Detect which cell encompasses the target text, then output its [x, y] center coordinate. 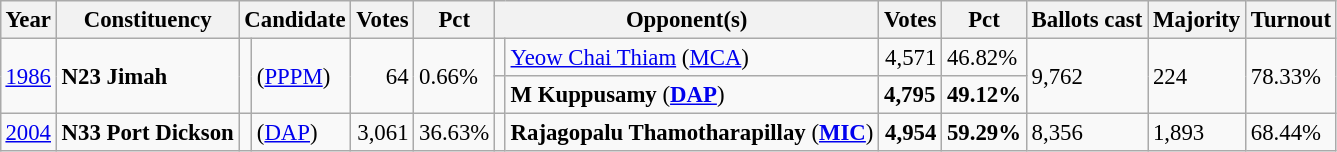
Ballots cast [1086, 20]
Majority [1197, 20]
Year [28, 20]
46.82% [984, 57]
59.29% [984, 133]
Candidate [295, 20]
M Kuppusamy (DAP) [692, 95]
49.12% [984, 95]
Yeow Chai Thiam (MCA) [692, 57]
68.44% [1292, 133]
Opponent(s) [687, 20]
2004 [28, 133]
(DAP) [302, 133]
0.66% [454, 76]
64 [382, 76]
Constituency [148, 20]
8,356 [1086, 133]
(PPPM) [302, 76]
9,762 [1086, 76]
4,571 [910, 57]
4,954 [910, 133]
36.63% [454, 133]
3,061 [382, 133]
1,893 [1197, 133]
Turnout [1292, 20]
224 [1197, 76]
Rajagopalu Thamotharapillay (MIC) [692, 133]
4,795 [910, 95]
N23 Jimah [148, 76]
N33 Port Dickson [148, 133]
78.33% [1292, 76]
1986 [28, 76]
